Provide the (X, Y) coordinate of the cell's center where the given text is located.  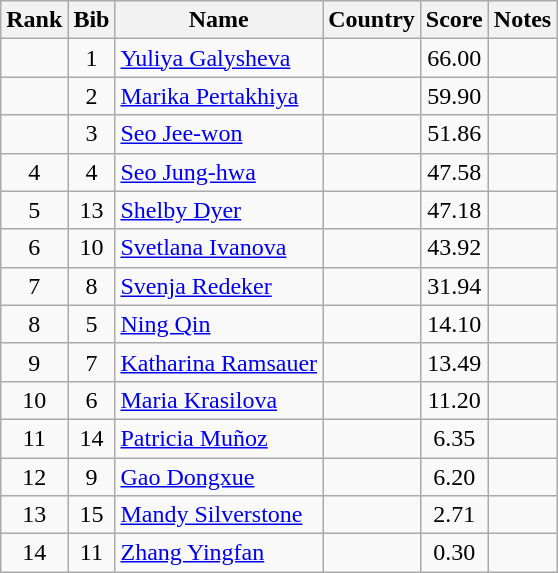
2.71 (454, 515)
47.18 (454, 210)
Bib (92, 20)
Zhang Yingfan (219, 553)
1 (92, 58)
Rank (34, 20)
Ning Qin (219, 324)
66.00 (454, 58)
15 (92, 515)
43.92 (454, 248)
12 (34, 477)
Maria Krasilova (219, 400)
Patricia Muñoz (219, 438)
14.10 (454, 324)
13.49 (454, 362)
Gao Dongxue (219, 477)
31.94 (454, 286)
2 (92, 96)
51.86 (454, 134)
6.35 (454, 438)
Svetlana Ivanova (219, 248)
6.20 (454, 477)
3 (92, 134)
Seo Jee-won (219, 134)
0.30 (454, 553)
Seo Jung-hwa (219, 172)
Country (372, 20)
59.90 (454, 96)
47.58 (454, 172)
Name (219, 20)
Marika Pertakhiya (219, 96)
Notes (522, 20)
Shelby Dyer (219, 210)
Yuliya Galysheva (219, 58)
Score (454, 20)
Katharina Ramsauer (219, 362)
11.20 (454, 400)
Mandy Silverstone (219, 515)
Svenja Redeker (219, 286)
